Search for the cell housing the specified text and yield its [X, Y] center coordinate. 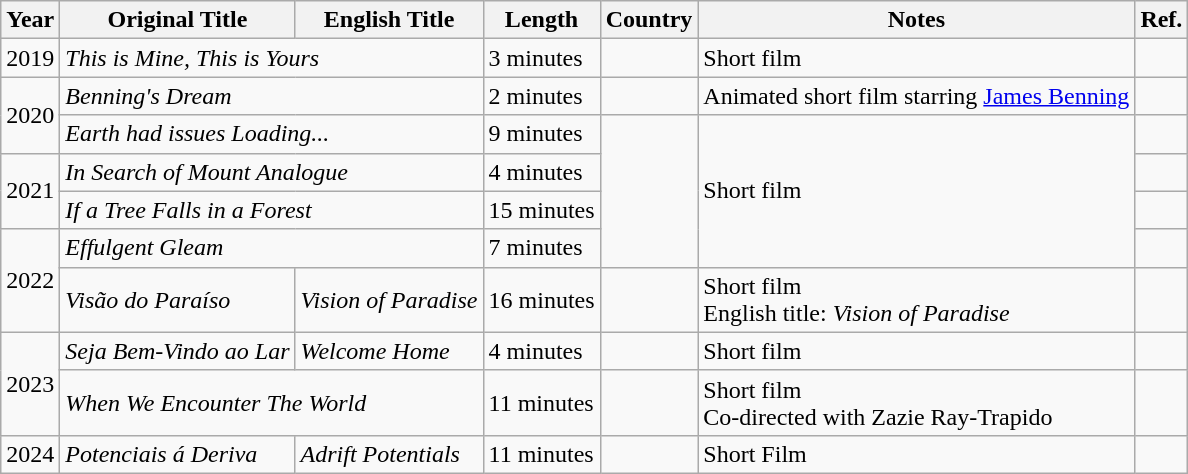
Earth had issues Loading... [272, 134]
Short Film [916, 454]
Short filmEnglish title: Vision of Paradise [916, 300]
Adrift Potentials [389, 454]
When We Encounter The World [272, 402]
Potenciais á Deriva [178, 454]
2 minutes [542, 96]
Year [30, 20]
2024 [30, 454]
16 minutes [542, 300]
2019 [30, 58]
Vision of Paradise [389, 300]
15 minutes [542, 210]
Original Title [178, 20]
In Search of Mount Analogue [272, 172]
7 minutes [542, 248]
2021 [30, 191]
Notes [916, 20]
2020 [30, 115]
2022 [30, 280]
Visão do Paraíso [178, 300]
3 minutes [542, 58]
Short filmCo-directed with Zazie Ray-Trapido [916, 402]
Effulgent Gleam [272, 248]
2023 [30, 384]
This is Mine, This is Yours [272, 58]
If a Tree Falls in a Forest [272, 210]
English Title [389, 20]
Welcome Home [389, 351]
Country [649, 20]
9 minutes [542, 134]
Length [542, 20]
Animated short film starring James Benning [916, 96]
Ref. [1162, 20]
Benning's Dream [272, 96]
Seja Bem-Vindo ao Lar [178, 351]
